Extract the [X, Y] coordinate from the center of the cell holding the provided text.  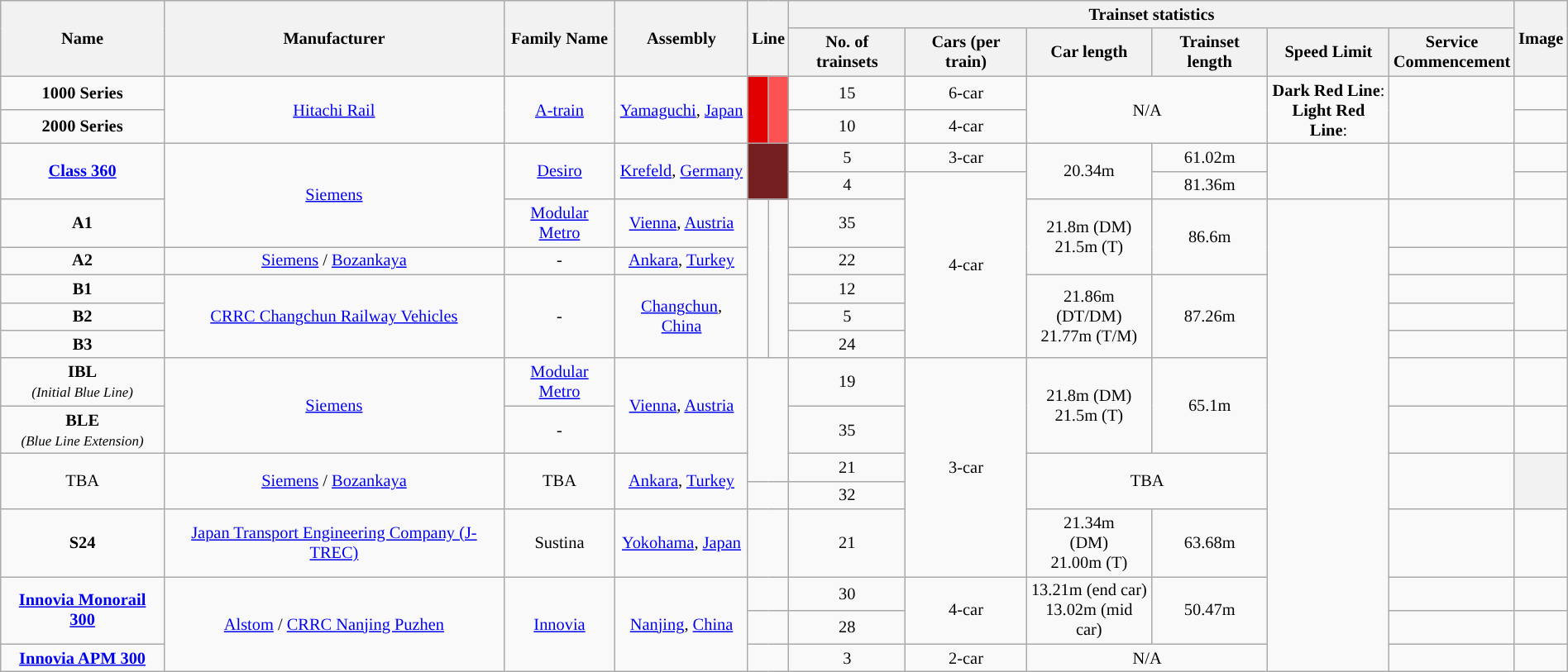
19 [847, 382]
B3 [83, 345]
A-train [559, 110]
Innovia [559, 625]
Japan Transport Engineering Company (J-TREC) [334, 543]
13.21m (end car)13.02m (mid car) [1088, 611]
Image [1541, 38]
BLE(Blue Line Extension) [83, 430]
15 [847, 93]
Line [767, 38]
No. of trainsets [847, 52]
Desiro [559, 172]
Yamaguchi, Japan [681, 110]
Krefeld, Germany [681, 172]
Car length [1088, 52]
Sustina [559, 543]
Alstom / CRRC Nanjing Puzhen [334, 625]
81.36m [1209, 185]
6-car [966, 93]
30 [847, 593]
Trainset statistics [1151, 15]
Family Name [559, 38]
21.34m(DM)21.00m (T) [1088, 543]
B2 [83, 317]
21.86m(DT/DM)21.77m (T/M) [1088, 316]
Hitachi Rail [334, 110]
20.34m [1088, 172]
Yokohama, Japan [681, 543]
22 [847, 261]
12 [847, 288]
1000 Series [83, 93]
Dark Red Line: Light Red Line: [1328, 110]
CRRC Changchun Railway Vehicles [334, 316]
50.47m [1209, 611]
63.68m [1209, 543]
Innovia APM 300 [83, 658]
Nanjing, China [681, 625]
S24 [83, 543]
Changchun, China [681, 316]
10 [847, 127]
24 [847, 345]
Trainset length [1209, 52]
Cars (per train) [966, 52]
86.6m [1209, 236]
A1 [83, 223]
87.26m [1209, 316]
Assembly [681, 38]
4 [847, 185]
A2 [83, 261]
28 [847, 627]
65.1m [1209, 405]
3 [847, 658]
32 [847, 495]
2000 Series [83, 127]
2-car [966, 658]
Innovia Monorail 300 [83, 611]
61.02m [1209, 158]
IBL(Initial Blue Line) [83, 382]
B1 [83, 288]
Class 360 [83, 172]
ServiceCommencement [1452, 52]
Manufacturer [334, 38]
Speed Limit [1328, 52]
Name [83, 38]
